Return [X, Y] of the center of cell containing provided text 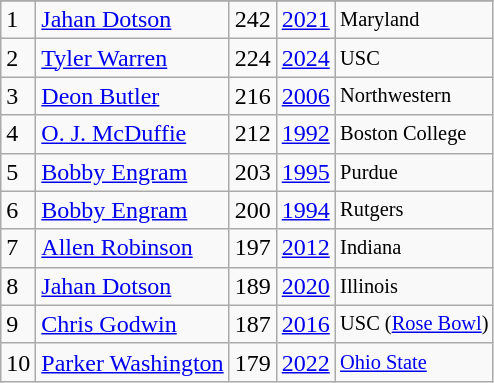
200 [252, 210]
2020 [306, 286]
189 [252, 286]
242 [252, 20]
8 [18, 286]
USC [414, 58]
3 [18, 96]
Maryland [414, 20]
USC (Rose Bowl) [414, 324]
2022 [306, 362]
2 [18, 58]
1 [18, 20]
216 [252, 96]
9 [18, 324]
Deon Butler [132, 96]
1994 [306, 210]
212 [252, 134]
187 [252, 324]
Allen Robinson [132, 248]
2024 [306, 58]
2012 [306, 248]
203 [252, 172]
Indiana [414, 248]
10 [18, 362]
2006 [306, 96]
4 [18, 134]
Chris Godwin [132, 324]
197 [252, 248]
Boston College [414, 134]
1995 [306, 172]
5 [18, 172]
Tyler Warren [132, 58]
2016 [306, 324]
2021 [306, 20]
O. J. McDuffie [132, 134]
6 [18, 210]
1992 [306, 134]
Rutgers [414, 210]
Illinois [414, 286]
179 [252, 362]
Parker Washington [132, 362]
7 [18, 248]
Purdue [414, 172]
224 [252, 58]
Ohio State [414, 362]
Northwestern [414, 96]
